Output the [x, y] coordinate of the center of the cell containing the given text.  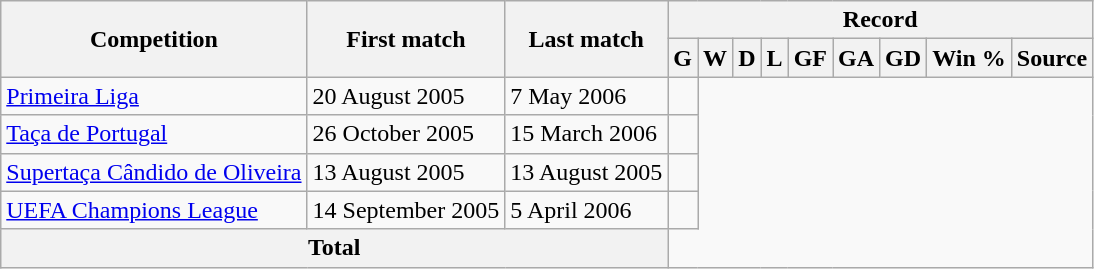
26 October 2005 [406, 134]
G [683, 58]
7 May 2006 [586, 96]
20 August 2005 [406, 96]
First match [406, 39]
15 March 2006 [586, 134]
UEFA Champions League [154, 210]
Last match [586, 39]
Primeira Liga [154, 96]
GA [856, 58]
Record [880, 20]
L [774, 58]
Total [334, 248]
Win % [970, 58]
D [747, 58]
5 April 2006 [586, 210]
GF [810, 58]
14 September 2005 [406, 210]
W [716, 58]
Supertaça Cândido de Oliveira [154, 172]
Competition [154, 39]
Source [1052, 58]
GD [904, 58]
Taça de Portugal [154, 134]
